Detect which cell encompasses the target text, then output its [X, Y] center coordinate. 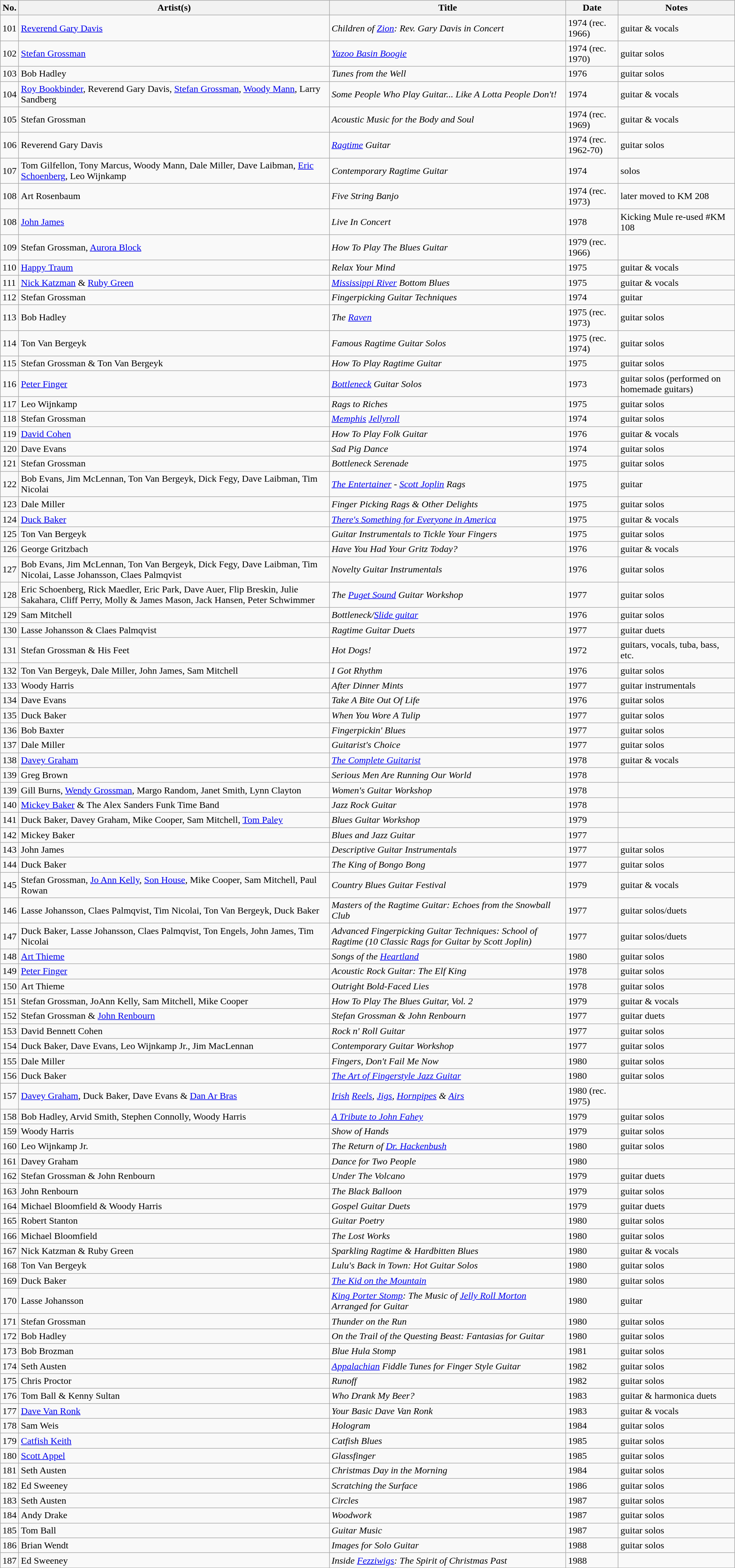
1986 [592, 1486]
Contemporary Ragtime Guitar [448, 170]
158 [9, 1116]
The Complete Guitarist [448, 760]
127 [9, 569]
Women's Guitar Workshop [448, 790]
109 [9, 247]
Catfish Keith [174, 1441]
Sparkling Ragtime & Hardbitten Blues [448, 1251]
Serious Men Are Running Our World [448, 775]
140 [9, 805]
There's Something for Everyone in America [448, 519]
178 [9, 1426]
123 [9, 504]
Sam Mitchell [174, 615]
Images for Solo Guitar [448, 1545]
Yazoo Basin Boogie [448, 53]
150 [9, 986]
Ragtime Guitar Duets [448, 630]
116 [9, 384]
I Got Rhythm [448, 671]
1981 [592, 1351]
121 [9, 464]
138 [9, 760]
Have You Had Your Gritz Today? [448, 549]
Tom Gilfellon, Tony Marcus, Woody Mann, Dale Miller, Dave Laibman, Eric Schoenberg, Leo Wijnkamp [174, 170]
1975 (rec. 1973) [592, 318]
Famous Ragtime Guitar Solos [448, 343]
Lulu's Back in Town: Hot Guitar Solos [448, 1266]
176 [9, 1396]
162 [9, 1176]
119 [9, 434]
Stefan Grossman, Aurora Block [174, 247]
After Dinner Mints [448, 685]
Lasse Johansson & Claes Palmqvist [174, 630]
David Cohen [174, 434]
Bob Evans, Jim McLennan, Ton Van Bergeyk, Dick Fegy, Dave Laibman, Tim Nicolai, Lasse Johansson, Claes Palmqvist [174, 569]
Davey Graham, Duck Baker, Dave Evans & Dan Ar Bras [174, 1096]
111 [9, 282]
later moved to KM 208 [676, 196]
Masters of the Ragtime Guitar: Echoes from the Snowball Club [448, 911]
Five String Banjo [448, 196]
How To Play Folk Guitar [448, 434]
Tom Ball & Kenny Sultan [174, 1396]
1974 (rec. 1966) [592, 28]
144 [9, 865]
Acoustic Rock Guitar: The Elf King [448, 971]
122 [9, 484]
Advanced Fingerpicking Guitar Techniques: School of Ragtime (10 Classic Rags for Guitar by Scott Joplin) [448, 936]
Michael Bloomfield [174, 1236]
115 [9, 364]
No. [9, 8]
Jazz Rock Guitar [448, 805]
Fingers, Don't Fail Me Now [448, 1061]
The Puget Sound Guitar Workshop [448, 595]
Stefan Grossman & His Feet [174, 650]
152 [9, 1016]
Greg Brown [174, 775]
Stefan Grossman, JoAnn Kelly, Sam Mitchell, Mike Cooper [174, 1001]
Roy Bookbinder, Reverend Gary Davis, Stefan Grossman, Woody Mann, Larry Sandberg [174, 94]
133 [9, 685]
124 [9, 519]
Catfish Blues [448, 1441]
Artist(s) [174, 8]
Sad Pig Dance [448, 449]
101 [9, 28]
136 [9, 730]
103 [9, 74]
187 [9, 1560]
166 [9, 1236]
How To Play The Blues Guitar, Vol. 2 [448, 1001]
177 [9, 1411]
1974 (rec. 1962-70) [592, 145]
Who Drank My Beer? [448, 1396]
Outright Bold-Faced Lies [448, 986]
106 [9, 145]
Notes [676, 8]
guitar & harmonica duets [676, 1396]
The Entertainer - Scott Joplin Rags [448, 484]
Bottleneck/Slide guitar [448, 615]
1974 (rec. 1973) [592, 196]
solos [676, 170]
102 [9, 53]
105 [9, 119]
Sam Weis [174, 1426]
Children of Zion: Rev. Gary Davis in Concert [448, 28]
1975 (rec. 1974) [592, 343]
Robert Stanton [174, 1221]
Stefan Grossman & Ton Van Bergeyk [174, 364]
The Return of Dr. Hackenbush [448, 1146]
168 [9, 1266]
Duck Baker, Lasse Johansson, Claes Palmqvist, Ton Engels, John James, Tim Nicolai [174, 936]
169 [9, 1281]
147 [9, 936]
181 [9, 1471]
1973 [592, 384]
Hologram [448, 1426]
159 [9, 1131]
Thunder on the Run [448, 1321]
George Gritzbach [174, 549]
104 [9, 94]
184 [9, 1515]
Memphis Jellyroll [448, 419]
128 [9, 595]
126 [9, 549]
161 [9, 1161]
Acoustic Music for the Body and Soul [448, 119]
Contemporary Guitar Workshop [448, 1046]
179 [9, 1441]
Country Blues Guitar Festival [448, 885]
137 [9, 745]
Lasse Johansson, Claes Palmqvist, Tim Nicolai, Ton Van Bergeyk, Duck Baker [174, 911]
Bob Brozman [174, 1351]
1979 (rec. 1966) [592, 247]
On the Trail of the Questing Beast: Fantasias for Guitar [448, 1336]
Rock n' Roll Guitar [448, 1031]
141 [9, 820]
1972 [592, 650]
174 [9, 1366]
Mickey Baker & The Alex Sanders Funk Time Band [174, 805]
Tunes from the Well [448, 74]
Ton Van Bergeyk, Dale Miller, John James, Sam Mitchell [174, 671]
131 [9, 650]
155 [9, 1061]
The Art of Fingerstyle Jazz Guitar [448, 1076]
Tom Ball [174, 1530]
172 [9, 1336]
130 [9, 630]
Blues Guitar Workshop [448, 820]
Gill Burns, Wendy Grossman, Margo Random, Janet Smith, Lynn Clayton [174, 790]
Gospel Guitar Duets [448, 1206]
guitar instrumentals [676, 685]
142 [9, 835]
170 [9, 1301]
Ragtime Guitar [448, 145]
Guitar Music [448, 1530]
Scratching the Surface [448, 1486]
Dave Van Ronk [174, 1411]
guitar solos (performed on homemade guitars) [676, 384]
Woodwork [448, 1515]
Leo Wijnkamp [174, 404]
Dance for Two People [448, 1161]
Guitar Instrumentals to Tickle Your Fingers [448, 534]
1974 (rec. 1969) [592, 119]
Guitarist's Choice [448, 745]
1980 (rec. 1975) [592, 1096]
When You Wore A Tulip [448, 715]
Circles [448, 1500]
149 [9, 971]
Lasse Johansson [174, 1301]
125 [9, 534]
186 [9, 1545]
Bottleneck Serenade [448, 464]
Bob Baxter [174, 730]
156 [9, 1076]
132 [9, 671]
Scott Appel [174, 1456]
Leo Wijnkamp Jr. [174, 1146]
143 [9, 850]
John Renbourn [174, 1191]
146 [9, 911]
How To Play Ragtime Guitar [448, 364]
114 [9, 343]
173 [9, 1351]
Fingerpickin' Blues [448, 730]
Show of Hands [448, 1131]
Bottleneck Guitar Solos [448, 384]
Stefan Grossman, Jo Ann Kelly, Son House, Mike Cooper, Sam Mitchell, Paul Rowan [174, 885]
Fingerpicking Guitar Techniques [448, 298]
Eric Schoenberg, Rick Maedler, Eric Park, Dave Auer, Flip Breskin, Julie Sakahara, Cliff Perry, Molly & James Mason, Jack Hansen, Peter Schwimmer [174, 595]
Duck Baker, Dave Evans, Leo Wijnkamp Jr., Jim MacLennan [174, 1046]
A Tribute to John Fahey [448, 1116]
How To Play The Blues Guitar [448, 247]
King Porter Stomp: The Music of Jelly Roll Morton Arranged for Guitar [448, 1301]
134 [9, 700]
1974 (rec. 1970) [592, 53]
Descriptive Guitar Instrumentals [448, 850]
Art Rosenbaum [174, 196]
Brian Wendt [174, 1545]
The Raven [448, 318]
Chris Proctor [174, 1381]
Kicking Mule re-used #KM 108 [676, 221]
Appalachian Fiddle Tunes for Finger Style Guitar [448, 1366]
107 [9, 170]
Glassfinger [448, 1456]
Hot Dogs! [448, 650]
Under The Volcano [448, 1176]
guitars, vocals, tuba, bass, etc. [676, 650]
120 [9, 449]
The King of Bongo Bong [448, 865]
Christmas Day in the Morning [448, 1471]
117 [9, 404]
Happy Traum [174, 267]
160 [9, 1146]
167 [9, 1251]
118 [9, 419]
Novelty Guitar Instrumentals [448, 569]
Relax Your Mind [448, 267]
The Lost Works [448, 1236]
Mickey Baker [174, 835]
David Bennett Cohen [174, 1031]
Inside Fezziwigs: The Spirit of Christmas Past [448, 1560]
Guitar Poetry [448, 1221]
Andy Drake [174, 1515]
Finger Picking Rags & Other Delights [448, 504]
Some People Who Play Guitar... Like A Lotta People Don't! [448, 94]
Irish Reels, Jigs, Hornpipes & Airs [448, 1096]
154 [9, 1046]
135 [9, 715]
185 [9, 1530]
171 [9, 1321]
Bob Hadley, Arvid Smith, Stephen Connolly, Woody Harris [174, 1116]
Bob Evans, Jim McLennan, Ton Van Bergeyk, Dick Fegy, Dave Laibman, Tim Nicolai [174, 484]
Duck Baker, Davey Graham, Mike Cooper, Sam Mitchell, Tom Paley [174, 820]
Blues and Jazz Guitar [448, 835]
164 [9, 1206]
112 [9, 298]
Mississippi River Bottom Blues [448, 282]
The Black Balloon [448, 1191]
Blue Hula Stomp [448, 1351]
165 [9, 1221]
113 [9, 318]
148 [9, 956]
129 [9, 615]
The Kid on the Mountain [448, 1281]
Your Basic Dave Van Ronk [448, 1411]
Michael Bloomfield & Woody Harris [174, 1206]
110 [9, 267]
175 [9, 1381]
153 [9, 1031]
Date [592, 8]
163 [9, 1191]
151 [9, 1001]
Take A Bite Out Of Life [448, 700]
145 [9, 885]
157 [9, 1096]
Rags to Riches [448, 404]
Title [448, 8]
Runoff [448, 1381]
Songs of the Heartland [448, 956]
183 [9, 1500]
182 [9, 1486]
Live In Concert [448, 221]
180 [9, 1456]
